Detect which cell encompasses the target text, then output its (x, y) center coordinate. 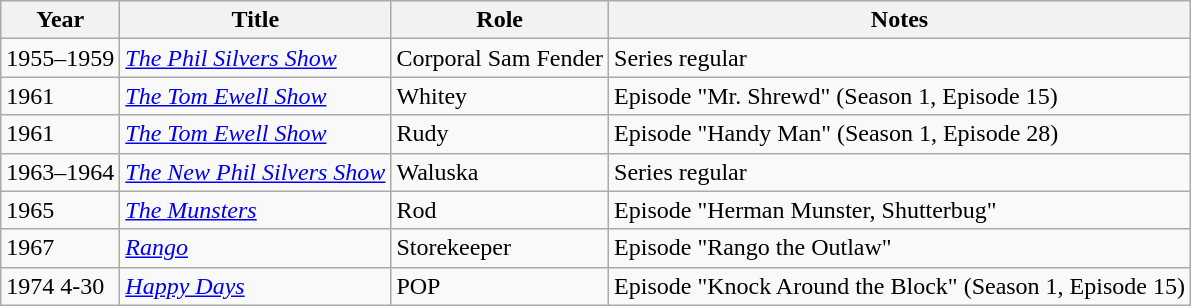
Episode "Rango the Outlaw" (900, 248)
1963–1964 (60, 172)
Role (500, 20)
The Phil Silvers Show (256, 58)
The New Phil Silvers Show (256, 172)
Rudy (500, 134)
Episode "Knock Around the Block" (Season 1, Episode 15) (900, 286)
Corporal Sam Fender (500, 58)
Title (256, 20)
POP (500, 286)
Notes (900, 20)
The Munsters (256, 210)
1955–1959 (60, 58)
1967 (60, 248)
Waluska (500, 172)
1965 (60, 210)
Episode "Herman Munster, Shutterbug" (900, 210)
Whitey (500, 96)
Happy Days (256, 286)
Episode "Handy Man" (Season 1, Episode 28) (900, 134)
Rod (500, 210)
Rango (256, 248)
Episode "Mr. Shrewd" (Season 1, Episode 15) (900, 96)
1974 4-30 (60, 286)
Storekeeper (500, 248)
Year (60, 20)
